Return the [x, y] coordinate for the center point of the cell that contains the specified text.  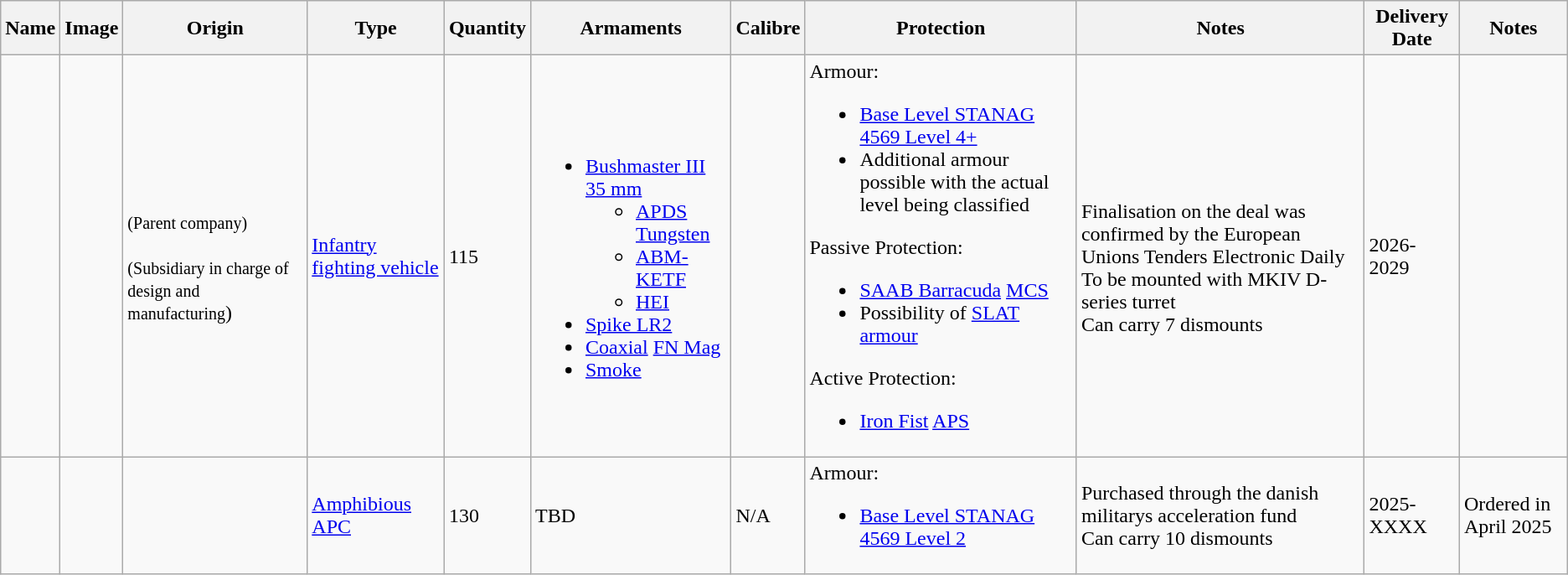
N/A [768, 515]
Finalisation on the deal was confirmed by the European Unions Tenders Electronic DailyTo be mounted with MKIV D-series turretCan carry 7 dismounts [1220, 256]
Origin [215, 28]
130 [487, 515]
Delivery Date [1412, 28]
Protection [941, 28]
Amphibious APC [376, 515]
115 [487, 256]
Armour:Base Level STANAG 4569 Level 2 [941, 515]
Image [92, 28]
Quantity [487, 28]
Name [30, 28]
TBD [630, 515]
Bushmaster III 35 mmAPDS TungstenABM-KETFHEISpike LR2Coaxial FN MagSmoke [630, 256]
Armaments [630, 28]
Calibre [768, 28]
2026-2029 [1412, 256]
(Parent company) (Subsidiary in charge of design and manufacturing) [215, 256]
Infantry fighting vehicle [376, 256]
Ordered in April 2025 [1513, 515]
Purchased through the danish militarys acceleration fundCan carry 10 dismounts [1220, 515]
2025-XXXX [1412, 515]
Type [376, 28]
